Capture the cell that displays the provided text and extract its (X, Y) central coordinate. 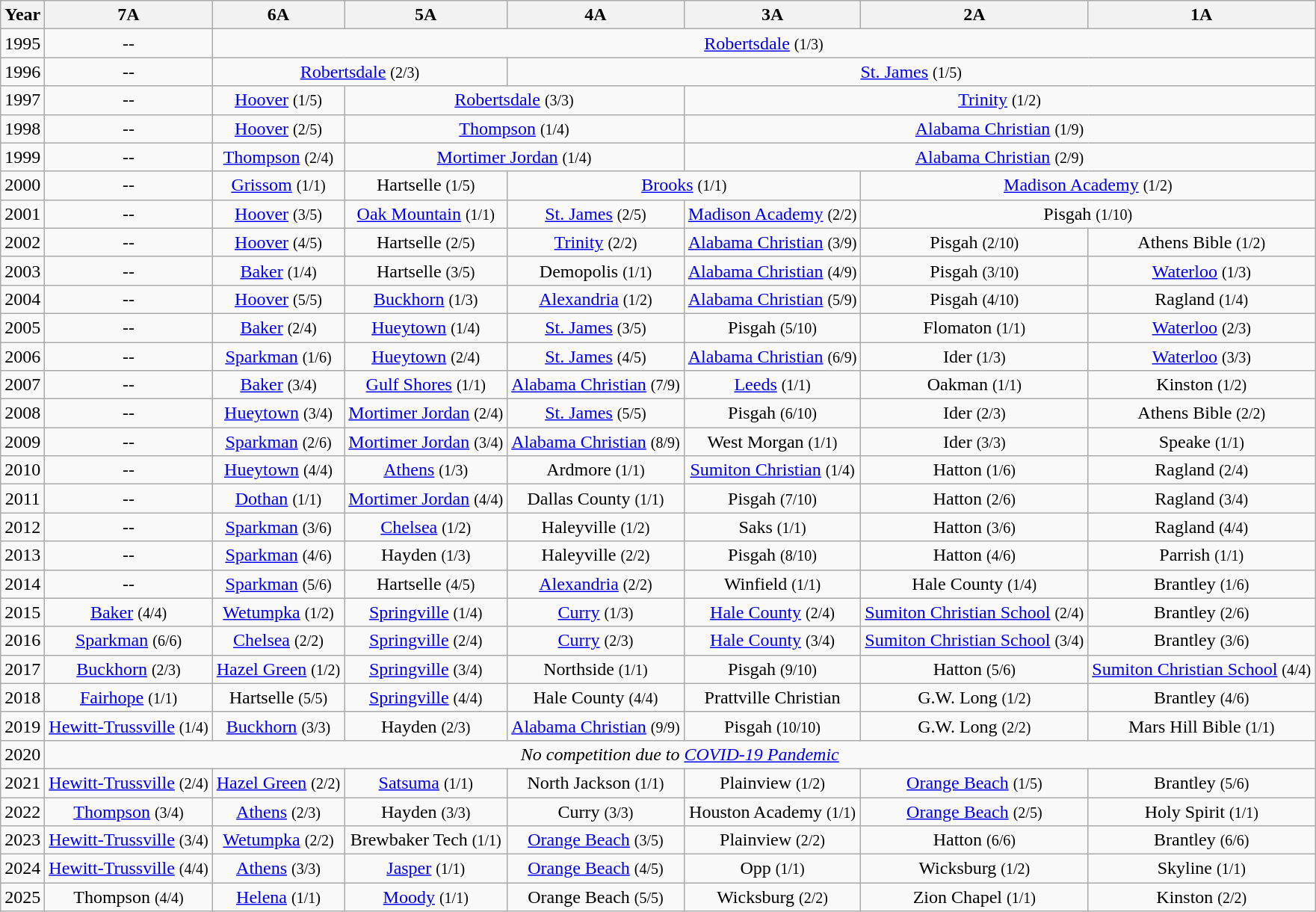
Alexandria (2/2) (596, 584)
2016 (22, 641)
2010 (22, 470)
Buckhorn (3/3) (278, 726)
1997 (22, 100)
Pisgah (6/10) (773, 413)
Springville (1/4) (426, 612)
Orange Beach (2/5) (974, 811)
Flomaton (1/1) (974, 327)
Opp (1/1) (773, 869)
Zion Chapel (1/1) (974, 897)
Ragland (1/4) (1202, 299)
Sparkman (1/6) (278, 357)
Mortimer Jordan (3/4) (426, 442)
Springville (4/4) (426, 697)
Dothan (1/1) (278, 499)
Hartselle (4/5) (426, 584)
Chelsea (1/2) (426, 527)
Hale County (4/4) (596, 697)
Alabama Christian (7/9) (596, 385)
Springville (2/4) (426, 641)
Pisgah (8/10) (773, 555)
Northside (1/1) (596, 669)
Fairhope (1/1) (129, 697)
Oak Mountain (1/1) (426, 214)
Hoover (2/5) (278, 129)
No competition due to COVID-19 Pandemic (680, 754)
Chelsea (2/2) (278, 641)
5A (426, 15)
Speake (1/1) (1202, 442)
Hatton (3/6) (974, 527)
Sumiton Christian School (2/4) (974, 612)
Grissom (1/1) (278, 185)
Hayden (3/3) (426, 811)
2004 (22, 299)
2008 (22, 413)
Ider (2/3) (974, 413)
Mortimer Jordan (4/4) (426, 499)
Brewbaker Tech (1/1) (426, 840)
2002 (22, 242)
Gulf Shores (1/1) (426, 385)
Sparkman (3/6) (278, 527)
Hoover (5/5) (278, 299)
2025 (22, 897)
2018 (22, 697)
Waterloo (2/3) (1202, 327)
Hartselle (2/5) (426, 242)
Madison Academy (2/2) (773, 214)
North Jackson (1/1) (596, 783)
Orange Beach (1/5) (974, 783)
Curry (2/3) (596, 641)
2011 (22, 499)
Pisgah (4/10) (974, 299)
Pisgah (10/10) (773, 726)
Sparkman (6/6) (129, 641)
Mars Hill Bible (1/1) (1202, 726)
Thompson (3/4) (129, 811)
Hartselle (3/5) (426, 271)
Satsuma (1/1) (426, 783)
2014 (22, 584)
Hewitt-Trussville (1/4) (129, 726)
4A (596, 15)
2022 (22, 811)
Moody (1/1) (426, 897)
Brantley (6/6) (1202, 840)
Ragland (4/4) (1202, 527)
Plainview (2/2) (773, 840)
Athens (1/3) (426, 470)
Hale County (3/4) (773, 641)
Wetumpka (2/2) (278, 840)
Hazel Green (1/2) (278, 669)
Hartselle (5/5) (278, 697)
2000 (22, 185)
Orange Beach (5/5) (596, 897)
Sparkman (4/6) (278, 555)
Robertsdale (3/3) (514, 100)
West Morgan (1/1) (773, 442)
Athens Bible (1/2) (1202, 242)
Hueytown (4/4) (278, 470)
St. James (2/5) (596, 214)
Athens (2/3) (278, 811)
Pisgah (2/10) (974, 242)
2021 (22, 783)
1998 (22, 129)
Brantley (5/6) (1202, 783)
Thompson (4/4) (129, 897)
Waterloo (1/3) (1202, 271)
Ragland (3/4) (1202, 499)
Hale County (1/4) (974, 584)
2001 (22, 214)
Sparkman (2/6) (278, 442)
Wicksburg (1/2) (974, 869)
Orange Beach (4/5) (596, 869)
Hueytown (3/4) (278, 413)
G.W. Long (2/2) (974, 726)
1996 (22, 72)
Haleyville (2/2) (596, 555)
2005 (22, 327)
Year (22, 15)
7A (129, 15)
Ragland (2/4) (1202, 470)
Helena (1/1) (278, 897)
Hartselle (1/5) (426, 185)
Curry (1/3) (596, 612)
Athens Bible (2/2) (1202, 413)
Brantley (1/6) (1202, 584)
Brantley (4/6) (1202, 697)
Sumiton Christian School (4/4) (1202, 669)
2019 (22, 726)
Wetumpka (1/2) (278, 612)
Hewitt-Trussville (2/4) (129, 783)
Oakman (1/1) (974, 385)
Kinston (1/2) (1202, 385)
Alabama Christian (8/9) (596, 442)
Pisgah (9/10) (773, 669)
Baker (1/4) (278, 271)
Baker (4/4) (129, 612)
2006 (22, 357)
2009 (22, 442)
2017 (22, 669)
Hoover (1/5) (278, 100)
Skyline (1/1) (1202, 869)
Orange Beach (3/5) (596, 840)
Hatton (2/6) (974, 499)
Hayden (1/3) (426, 555)
Prattville Christian (773, 697)
Sparkman (5/6) (278, 584)
Trinity (2/2) (596, 242)
2012 (22, 527)
2020 (22, 754)
Buckhorn (2/3) (129, 669)
Hayden (2/3) (426, 726)
Hewitt-Trussville (4/4) (129, 869)
Hatton (1/6) (974, 470)
Saks (1/1) (773, 527)
Buckhorn (1/3) (426, 299)
Leeds (1/1) (773, 385)
Sumiton Christian (1/4) (773, 470)
Hoover (3/5) (278, 214)
Athens (3/3) (278, 869)
Hale County (2/4) (773, 612)
Hatton (6/6) (974, 840)
Ider (1/3) (974, 357)
Kinston (2/2) (1202, 897)
Alabama Christian (3/9) (773, 242)
Brantley (3/6) (1202, 641)
Alabama Christian (1/9) (999, 129)
2007 (22, 385)
Thompson (2/4) (278, 157)
Dallas County (1/1) (596, 499)
1999 (22, 157)
Mortimer Jordan (1/4) (514, 157)
3A (773, 15)
Sumiton Christian School (3/4) (974, 641)
2003 (22, 271)
Demopolis (1/1) (596, 271)
Hueytown (2/4) (426, 357)
Madison Academy (1/2) (1088, 185)
Parrish (1/1) (1202, 555)
St. James (3/5) (596, 327)
Waterloo (3/3) (1202, 357)
St. James (4/5) (596, 357)
2023 (22, 840)
Curry (3/3) (596, 811)
Robertsdale (1/3) (764, 43)
G.W. Long (1/2) (974, 697)
Wicksburg (2/2) (773, 897)
Hatton (4/6) (974, 555)
Robertsdale (2/3) (359, 72)
Hoover (4/5) (278, 242)
Hatton (5/6) (974, 669)
Trinity (1/2) (999, 100)
Alabama Christian (2/9) (999, 157)
Brantley (2/6) (1202, 612)
Winfield (1/1) (773, 584)
Alabama Christian (4/9) (773, 271)
St. James (1/5) (912, 72)
Hazel Green (2/2) (278, 783)
Thompson (1/4) (514, 129)
Mortimer Jordan (2/4) (426, 413)
2A (974, 15)
1A (1202, 15)
Brooks (1/1) (685, 185)
Ardmore (1/1) (596, 470)
2024 (22, 869)
Ider (3/3) (974, 442)
1995 (22, 43)
Baker (3/4) (278, 385)
2013 (22, 555)
Pisgah (1/10) (1088, 214)
2015 (22, 612)
Holy Spirit (1/1) (1202, 811)
Pisgah (5/10) (773, 327)
Alexandria (1/2) (596, 299)
Pisgah (3/10) (974, 271)
Houston Academy (1/1) (773, 811)
St. James (5/5) (596, 413)
Baker (2/4) (278, 327)
Pisgah (7/10) (773, 499)
Haleyville (1/2) (596, 527)
6A (278, 15)
Hewitt-Trussville (3/4) (129, 840)
Jasper (1/1) (426, 869)
Hueytown (1/4) (426, 327)
Alabama Christian (9/9) (596, 726)
Plainview (1/2) (773, 783)
Springville (3/4) (426, 669)
Alabama Christian (6/9) (773, 357)
Alabama Christian (5/9) (773, 299)
